Return the (x, y) coordinate for the center point of the cell that contains the specified text.  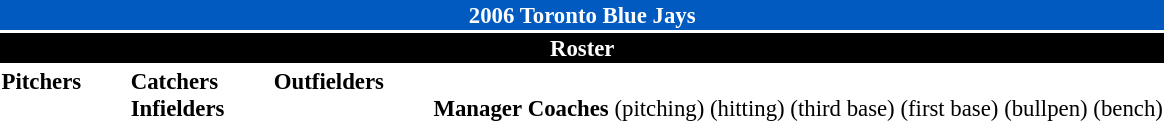
Roster (582, 48)
2006 Toronto Blue Jays (582, 15)
